Detect which cell encompasses the target text, then output its [x, y] center coordinate. 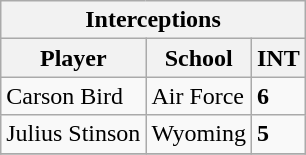
Carson Bird [74, 96]
INT [278, 58]
5 [278, 134]
Interceptions [153, 20]
Player [74, 58]
Julius Stinson [74, 134]
School [199, 58]
Air Force [199, 96]
Wyoming [199, 134]
6 [278, 96]
